Provide the (x, y) coordinate of the cell's center where the given text is located.  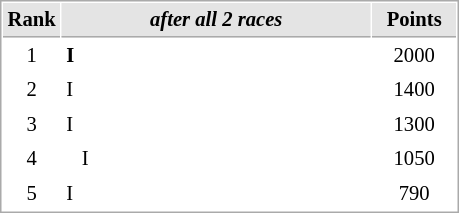
1400 (414, 90)
1050 (414, 158)
2 (32, 90)
3 (32, 124)
4 (32, 158)
1 (32, 56)
2000 (414, 56)
Points (414, 20)
790 (414, 194)
after all 2 races (216, 20)
Rank (32, 20)
1300 (414, 124)
5 (32, 194)
